Locate the cell with the specified text and output its [x, y] center coordinate. 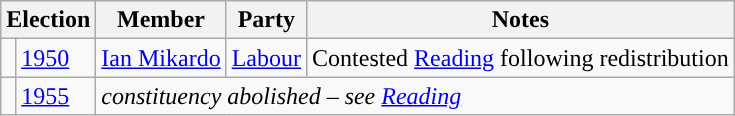
Contested Reading following redistribution [521, 58]
Labour [266, 58]
1955 [56, 96]
Notes [521, 20]
Election [48, 20]
Member [161, 20]
constituency abolished – see Reading [415, 96]
Party [266, 20]
Ian Mikardo [161, 58]
1950 [56, 58]
